For the text-containing cell, return its midpoint in (x, y) coordinate format. 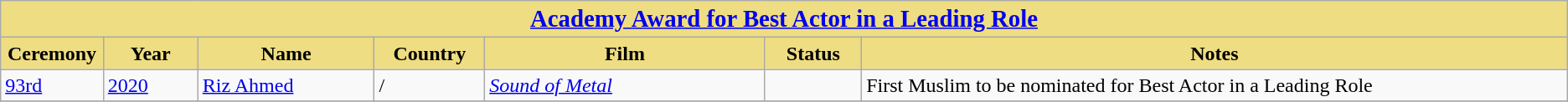
Academy Award for Best Actor in a Leading Role (784, 19)
Riz Ahmed (286, 85)
/ (430, 85)
Status (813, 54)
2020 (151, 85)
Year (151, 54)
93rd (52, 85)
First Muslim to be nominated for Best Actor in a Leading Role (1215, 85)
Name (286, 54)
Sound of Metal (625, 85)
Film (625, 54)
Notes (1215, 54)
Country (430, 54)
Ceremony (52, 54)
